For the text-containing cell, return its midpoint in [x, y] coordinate format. 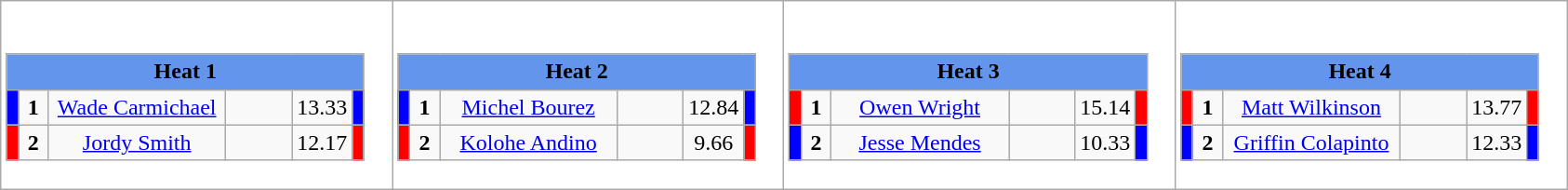
10.33 [1105, 142]
Griffin Colapinto [1311, 142]
15.14 [1105, 107]
Kolohe Andino [528, 142]
Heat 1 1 Wade Carmichael 13.33 2 Jordy Smith 12.17 [197, 95]
Heat 1 [185, 72]
Matt Wilkinson [1311, 107]
9.66 [714, 142]
Heat 3 [968, 72]
12.17 [322, 142]
Heat 4 [1360, 72]
13.77 [1497, 107]
13.33 [322, 107]
12.33 [1497, 142]
Michel Bourez [528, 107]
Jesse Mendes [921, 142]
Jordy Smith [138, 142]
Owen Wright [921, 107]
Heat 2 1 Michel Bourez 12.84 2 Kolohe Andino 9.66 [588, 95]
12.84 [714, 107]
Wade Carmichael [138, 107]
Heat 4 1 Matt Wilkinson 13.77 2 Griffin Colapinto 12.33 [1371, 95]
Heat 2 [577, 72]
Heat 3 1 Owen Wright 15.14 2 Jesse Mendes 10.33 [980, 95]
